Capture the cell that displays the provided text and extract its (X, Y) central coordinate. 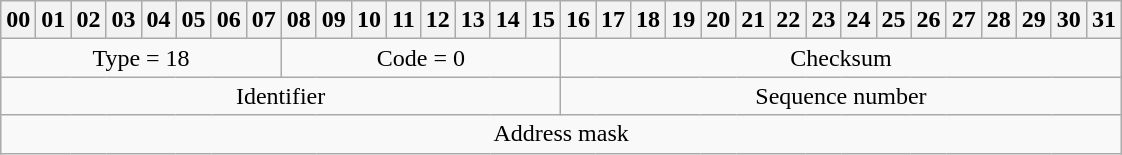
00 (18, 20)
11 (403, 20)
16 (578, 20)
18 (648, 20)
14 (508, 20)
29 (1034, 20)
05 (194, 20)
Sequence number (840, 96)
04 (158, 20)
28 (998, 20)
03 (124, 20)
25 (894, 20)
17 (614, 20)
07 (264, 20)
09 (334, 20)
13 (472, 20)
12 (438, 20)
21 (754, 20)
06 (228, 20)
Type = 18 (141, 58)
08 (298, 20)
23 (824, 20)
Address mask (562, 134)
15 (542, 20)
26 (928, 20)
02 (88, 20)
22 (788, 20)
01 (54, 20)
30 (1068, 20)
31 (1104, 20)
Code = 0 (420, 58)
Checksum (840, 58)
27 (964, 20)
19 (684, 20)
20 (718, 20)
24 (858, 20)
Identifier (281, 96)
10 (368, 20)
